Search for the cell housing the specified text and yield its (x, y) center coordinate. 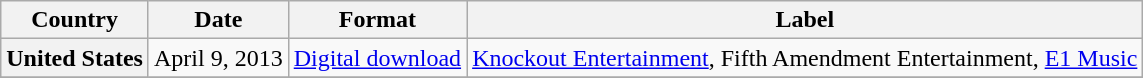
Digital download (377, 58)
Country (75, 20)
Knockout Entertainment, Fifth Amendment Entertainment, E1 Music (805, 58)
United States (75, 58)
April 9, 2013 (218, 58)
Label (805, 20)
Date (218, 20)
Format (377, 20)
